Capture the cell that displays the provided text and extract its (x, y) central coordinate. 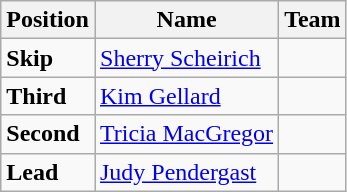
Sherry Scheirich (186, 58)
Skip (48, 58)
Judy Pendergast (186, 172)
Kim Gellard (186, 96)
Name (186, 20)
Third (48, 96)
Tricia MacGregor (186, 134)
Team (313, 20)
Second (48, 134)
Lead (48, 172)
Position (48, 20)
